Extract the (X, Y) coordinate from the center of the cell holding the provided text.  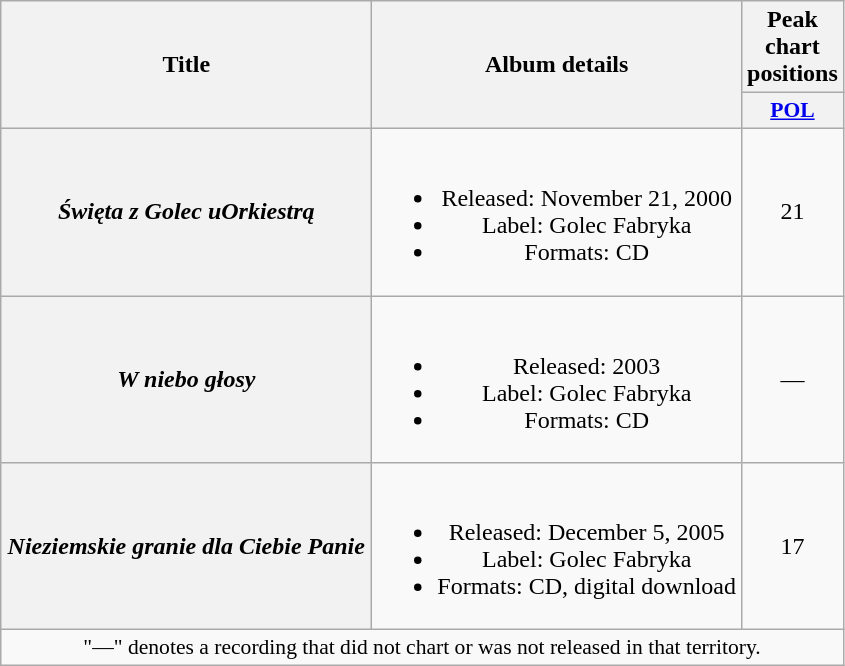
Title (186, 65)
Nieziemskie granie dla Ciebie Panie (186, 546)
Released: December 5, 2005Label: Golec FabrykaFormats: CD, digital download (557, 546)
"—" denotes a recording that did not chart or was not released in that territory. (422, 648)
21 (793, 212)
Released: November 21, 2000Label: Golec FabrykaFormats: CD (557, 212)
POL (793, 111)
Album details (557, 65)
Święta z Golec uOrkiestrą (186, 212)
Peak chart positions (793, 47)
17 (793, 546)
Released: 2003Label: Golec FabrykaFormats: CD (557, 380)
— (793, 380)
W niebo głosy (186, 380)
